Scan for the cell matching the given text and deliver its [x, y] coordinate at center. 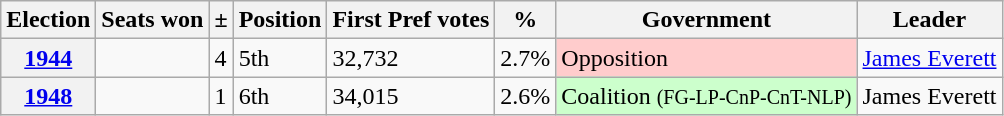
Government [706, 20]
1948 [48, 96]
5th [280, 58]
% [526, 20]
Election [48, 20]
Position [280, 20]
2.7% [526, 58]
34,015 [411, 96]
2.6% [526, 96]
1 [221, 96]
Leader [930, 20]
6th [280, 96]
First Pref votes [411, 20]
Seats won [152, 20]
± [221, 20]
4 [221, 58]
Opposition [706, 58]
1944 [48, 58]
32,732 [411, 58]
Coalition (FG-LP-CnP-CnT-NLP) [706, 96]
